Detect which cell encompasses the target text, then output its [X, Y] center coordinate. 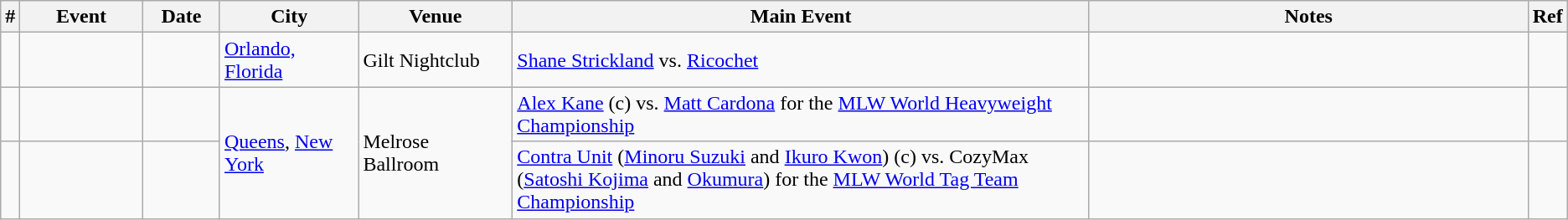
Notes [1308, 17]
Queens, New York [288, 152]
Date [181, 17]
# [10, 17]
Gilt Nightclub [436, 60]
Ref [1548, 17]
Melrose Ballroom [436, 152]
Contra Unit (Minoru Suzuki and Ikuro Kwon) (c) vs. CozyMax (Satoshi Kojima and Okumura) for the MLW World Tag Team Championship [801, 180]
Alex Kane (c) vs. Matt Cardona for the MLW World Heavyweight Championship [801, 114]
City [288, 17]
Orlando, Florida [288, 60]
Event [82, 17]
Shane Strickland vs. Ricochet [801, 60]
Venue [436, 17]
Main Event [801, 17]
